Determine the (X, Y) coordinate at the center of the cell enclosing the given text.  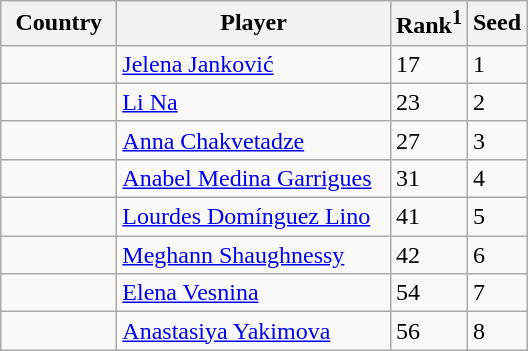
6 (496, 255)
27 (428, 140)
Anastasiya Yakimova (254, 331)
Rank1 (428, 24)
5 (496, 217)
2 (496, 102)
Player (254, 24)
1 (496, 64)
Li Na (254, 102)
3 (496, 140)
Elena Vesnina (254, 293)
56 (428, 331)
54 (428, 293)
Jelena Janković (254, 64)
41 (428, 217)
17 (428, 64)
42 (428, 255)
4 (496, 178)
Lourdes Domínguez Lino (254, 217)
8 (496, 331)
7 (496, 293)
23 (428, 102)
Seed (496, 24)
31 (428, 178)
Country (59, 24)
Anna Chakvetadze (254, 140)
Anabel Medina Garrigues (254, 178)
Meghann Shaughnessy (254, 255)
